Determine the [X, Y] coordinate at the center of the cell enclosing the given text.  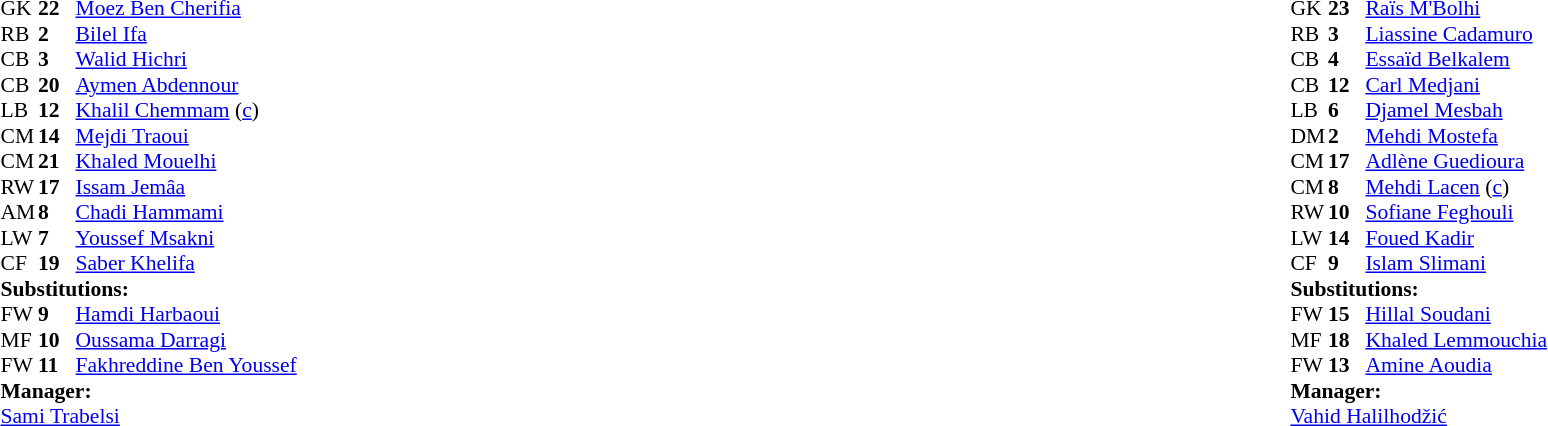
Walid Hichri [186, 59]
20 [57, 85]
Saber Khelifa [186, 263]
11 [57, 365]
Mehdi Mostefa [1456, 136]
Khaled Lemmouchia [1456, 340]
6 [1347, 111]
Hillal Soudani [1456, 315]
Oussama Darragi [186, 340]
18 [1347, 340]
Sofiane Feghouli [1456, 213]
15 [1347, 315]
Islam Slimani [1456, 263]
Chadi Hammami [186, 213]
Aymen Abdennour [186, 85]
Foued Kadir [1456, 238]
Bilel Ifa [186, 34]
Amine Aoudia [1456, 365]
Issam Jemâa [186, 187]
DM [1309, 136]
AM [19, 213]
21 [57, 161]
Mehdi Lacen (c) [1456, 187]
Youssef Msakni [186, 238]
Adlène Guedioura [1456, 161]
Mejdi Traoui [186, 136]
7 [57, 238]
Liassine Cadamuro [1456, 34]
Hamdi Harbaoui [186, 315]
Khaled Mouelhi [186, 161]
Carl Medjani [1456, 85]
Essaïd Belkalem [1456, 59]
19 [57, 263]
4 [1347, 59]
Djamel Mesbah [1456, 111]
Fakhreddine Ben Youssef [186, 365]
Khalil Chemmam (c) [186, 111]
13 [1347, 365]
